Output the (X, Y) coordinate of the center of the cell containing the given text.  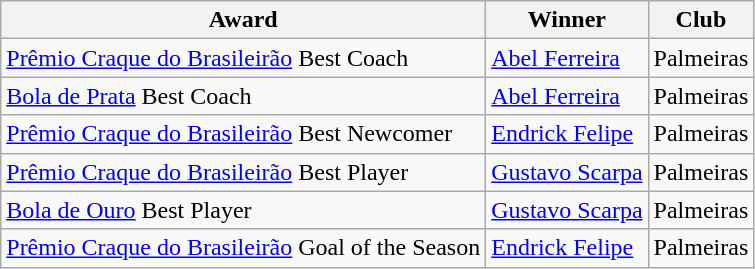
Prêmio Craque do Brasileirão Best Player (244, 172)
Winner (567, 20)
Bola de Prata Best Coach (244, 96)
Prêmio Craque do Brasileirão Goal of the Season (244, 248)
Prêmio Craque do Brasileirão Best Newcomer (244, 134)
Prêmio Craque do Brasileirão Best Coach (244, 58)
Award (244, 20)
Club (701, 20)
Bola de Ouro Best Player (244, 210)
